Provide the (x, y) coordinate of the cell's center where the given text is located.  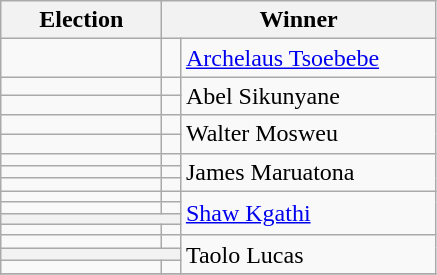
Shaw Kgathi (308, 213)
Archelaus Tsoebebe (308, 58)
Walter Mosweu (308, 134)
Abel Sikunyane (308, 96)
Election (82, 20)
Winner (299, 20)
James Maruatona (308, 172)
Taolo Lucas (308, 254)
